Pinpoint the cell where the given text exists, returning its (X, Y) midpoint coordinate. 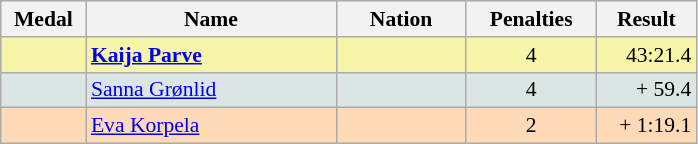
Nation (401, 19)
Kaija Parve (211, 55)
+ 59.4 (646, 90)
Medal (44, 19)
43:21.4 (646, 55)
+ 1:19.1 (646, 126)
Eva Korpela (211, 126)
Sanna Grønlid (211, 90)
Name (211, 19)
Penalties (531, 19)
Result (646, 19)
2 (531, 126)
